Search for the cell housing the specified text and yield its (X, Y) center coordinate. 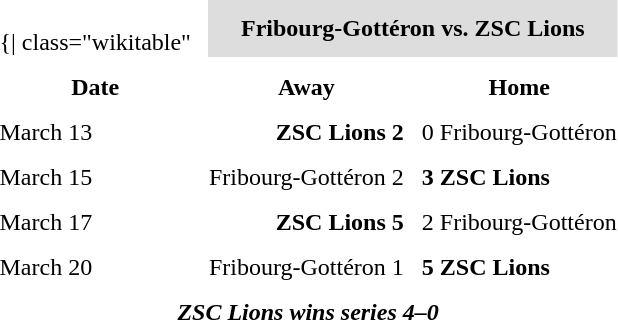
Fribourg-Gottéron 2 (306, 177)
ZSC Lions 2 (306, 132)
Home (519, 87)
5 ZSC Lions (519, 267)
0 Fribourg-Gottéron (519, 132)
Fribourg-Gottéron 1 (306, 267)
2 Fribourg-Gottéron (519, 222)
Away (306, 87)
3 ZSC Lions (519, 177)
ZSC Lions 5 (306, 222)
Fribourg-Gottéron vs. ZSC Lions (412, 28)
